Pinpoint the cell where the given text exists, returning its (x, y) midpoint coordinate. 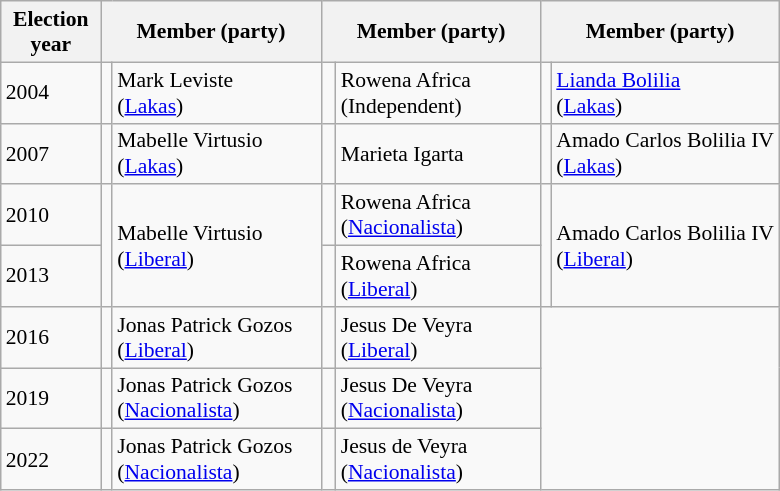
2019 (51, 398)
2013 (51, 276)
2010 (51, 216)
Amado Carlos Bolilia IV(Lakas) (665, 154)
Rowena Africa(Liberal) (438, 276)
Amado Carlos Bolilia IV(Liberal) (665, 246)
2022 (51, 460)
2004 (51, 92)
Lianda Bolilia(Lakas) (665, 92)
Jesus De Veyra(Liberal) (438, 338)
Electionyear (51, 32)
Mabelle Virtusio(Lakas) (216, 154)
Jesus De Veyra(Nacionalista) (438, 398)
Rowena Africa(Independent) (438, 92)
2016 (51, 338)
Marieta Igarta (438, 154)
2007 (51, 154)
Mabelle Virtusio(Liberal) (216, 246)
Jesus de Veyra(Nacionalista) (438, 460)
Jonas Patrick Gozos(Liberal) (216, 338)
Mark Leviste(Lakas) (216, 92)
Rowena Africa(Nacionalista) (438, 216)
